Extract the [x, y] coordinate from the center of the cell holding the provided text.  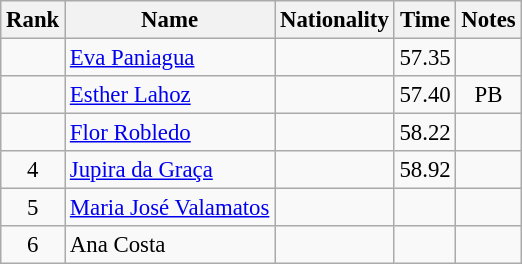
58.22 [425, 133]
PB [488, 95]
Flor Robledo [170, 133]
4 [33, 170]
Nationality [334, 20]
Esther Lahoz [170, 95]
Eva Paniagua [170, 58]
5 [33, 208]
57.35 [425, 58]
Maria José Valamatos [170, 208]
Ana Costa [170, 245]
Time [425, 20]
6 [33, 245]
Rank [33, 20]
58.92 [425, 170]
57.40 [425, 95]
Name [170, 20]
Jupira da Graça [170, 170]
Notes [488, 20]
